From the cell containing the given text, extract its center point as (X, Y) coordinate. 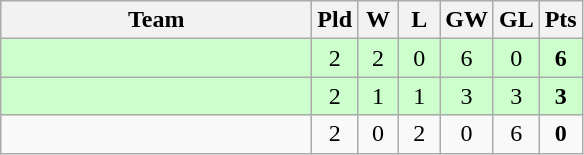
L (420, 20)
GW (467, 20)
Team (156, 20)
Pld (335, 20)
GL (516, 20)
Pts (560, 20)
W (378, 20)
